Find where the given text appears and provide that cell's center as (x, y) coordinate. 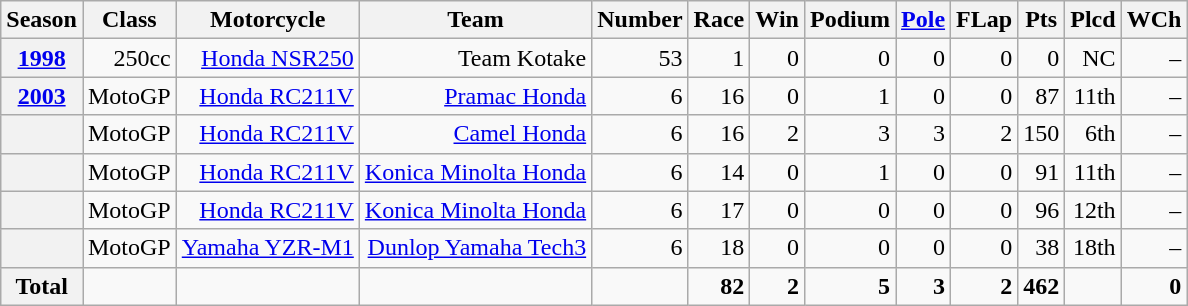
91 (1042, 172)
462 (1042, 286)
Number (640, 20)
18th (1093, 248)
Podium (850, 20)
Race (719, 20)
FLap (984, 20)
82 (719, 286)
53 (640, 58)
Honda NSR250 (268, 58)
WCh (1154, 20)
Yamaha YZR-M1 (268, 248)
Pramac Honda (475, 96)
2003 (42, 96)
250cc (129, 58)
Total (42, 286)
Plcd (1093, 20)
18 (719, 248)
Class (129, 20)
96 (1042, 210)
NC (1093, 58)
14 (719, 172)
Pts (1042, 20)
87 (1042, 96)
Season (42, 20)
6th (1093, 134)
Team (475, 20)
12th (1093, 210)
Team Kotake (475, 58)
Win (778, 20)
Motorcycle (268, 20)
Pole (924, 20)
150 (1042, 134)
1998 (42, 58)
17 (719, 210)
38 (1042, 248)
Dunlop Yamaha Tech3 (475, 248)
5 (850, 286)
Camel Honda (475, 134)
